Capture the cell that displays the provided text and extract its (X, Y) central coordinate. 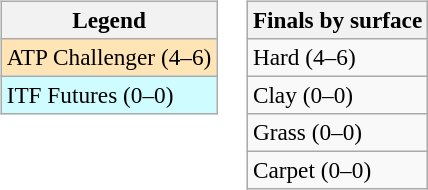
Clay (0–0) (337, 95)
ITF Futures (0–0) (108, 95)
ATP Challenger (4–6) (108, 57)
Legend (108, 20)
Carpet (0–0) (337, 171)
Hard (4–6) (337, 57)
Grass (0–0) (337, 133)
Finals by surface (337, 20)
